Provide the [X, Y] coordinate of the cell's center where the given text is located.  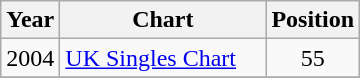
Position [313, 20]
UK Singles Chart [163, 58]
55 [313, 58]
Year [30, 20]
2004 [30, 58]
Chart [163, 20]
